Locate the cell with the specified text and output its [X, Y] center coordinate. 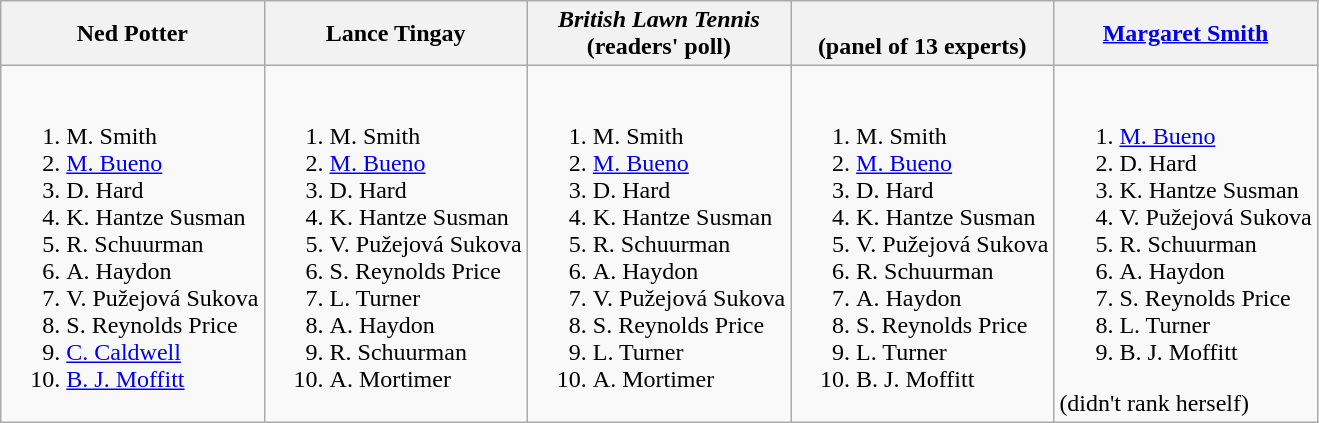
M. Bueno D. Hard K. Hantze Susman V. Pužejová Sukova R. Schuurman A. Haydon S. Reynolds Price L. Turner B. J. Moffitt(didn't rank herself) [1186, 244]
M. Smith M. Bueno D. Hard K. Hantze Susman R. Schuurman A. Haydon V. Pužejová Sukova S. Reynolds Price L. Turner A. Mortimer [658, 244]
M. Smith M. Bueno D. Hard K. Hantze Susman V. Pužejová Sukova S. Reynolds Price L. Turner A. Haydon R. Schuurman A. Mortimer [396, 244]
M. Smith M. Bueno D. Hard K. Hantze Susman V. Pužejová Sukova R. Schuurman A. Haydon S. Reynolds Price L. Turner B. J. Moffitt [922, 244]
(panel of 13 experts) [922, 34]
Ned Potter [132, 34]
Lance Tingay [396, 34]
M. Smith M. Bueno D. Hard K. Hantze Susman R. Schuurman A. Haydon V. Pužejová Sukova S. Reynolds Price C. Caldwell B. J. Moffitt [132, 244]
Margaret Smith [1186, 34]
British Lawn Tennis(readers' poll) [658, 34]
